Detect which cell encompasses the target text, then output its (X, Y) center coordinate. 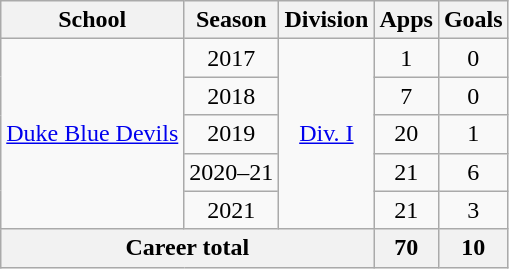
7 (406, 96)
3 (473, 210)
70 (406, 248)
Div. I (326, 134)
Career total (188, 248)
2021 (232, 210)
Season (232, 20)
Goals (473, 20)
2020–21 (232, 172)
Division (326, 20)
2018 (232, 96)
Apps (406, 20)
2017 (232, 58)
6 (473, 172)
10 (473, 248)
Duke Blue Devils (92, 134)
20 (406, 134)
School (92, 20)
2019 (232, 134)
